Return (x, y) of the center of cell containing provided text 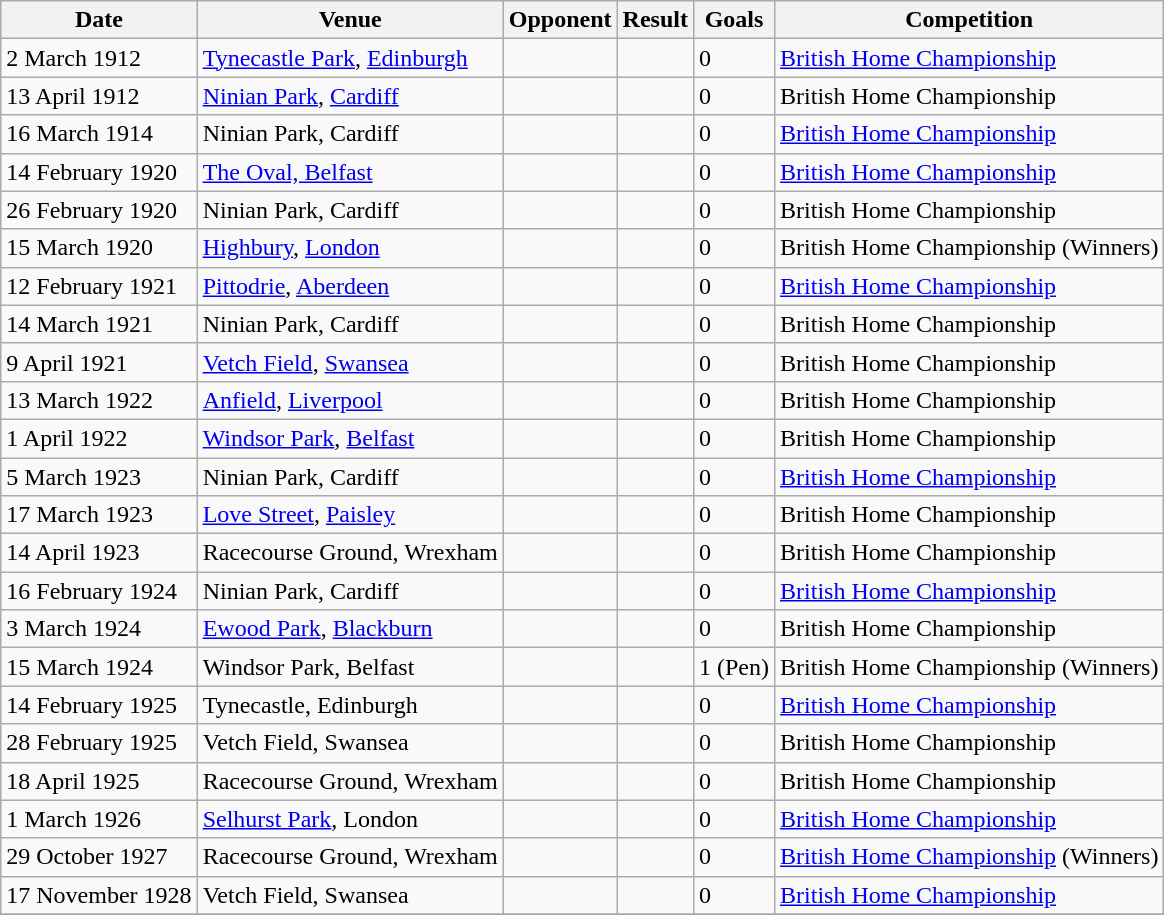
14 February 1920 (99, 172)
1 April 1922 (99, 438)
16 March 1914 (99, 134)
14 March 1921 (99, 324)
Competition (970, 20)
Highbury, London (350, 248)
5 March 1923 (99, 477)
The Oval, Belfast (350, 172)
14 February 1925 (99, 705)
3 March 1924 (99, 629)
Venue (350, 20)
Anfield, Liverpool (350, 400)
14 April 1923 (99, 553)
Tynecastle Park, Edinburgh (350, 58)
Pittodrie, Aberdeen (350, 286)
Date (99, 20)
Goals (734, 20)
28 February 1925 (99, 743)
Tynecastle, Edinburgh (350, 705)
Result (655, 20)
Ewood Park, Blackburn (350, 629)
18 April 1925 (99, 781)
Love Street, Paisley (350, 515)
Opponent (560, 20)
17 November 1928 (99, 895)
17 March 1923 (99, 515)
9 April 1921 (99, 362)
15 March 1924 (99, 667)
26 February 1920 (99, 210)
13 March 1922 (99, 400)
1 March 1926 (99, 819)
15 March 1920 (99, 248)
16 February 1924 (99, 591)
Selhurst Park, London (350, 819)
29 October 1927 (99, 857)
12 February 1921 (99, 286)
13 April 1912 (99, 96)
2 March 1912 (99, 58)
1 (Pen) (734, 667)
